Identify which cell holds the provided text, then report its [X, Y] central coordinate. 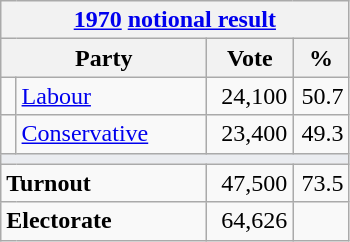
Vote [250, 58]
47,500 [250, 183]
Party [104, 58]
Conservative [112, 134]
Electorate [104, 221]
1970 notional result [175, 20]
Turnout [104, 183]
23,400 [250, 134]
73.5 [321, 183]
24,100 [250, 96]
50.7 [321, 96]
64,626 [250, 221]
Labour [112, 96]
% [321, 58]
49.3 [321, 134]
